Search for the cell housing the specified text and yield its (x, y) center coordinate. 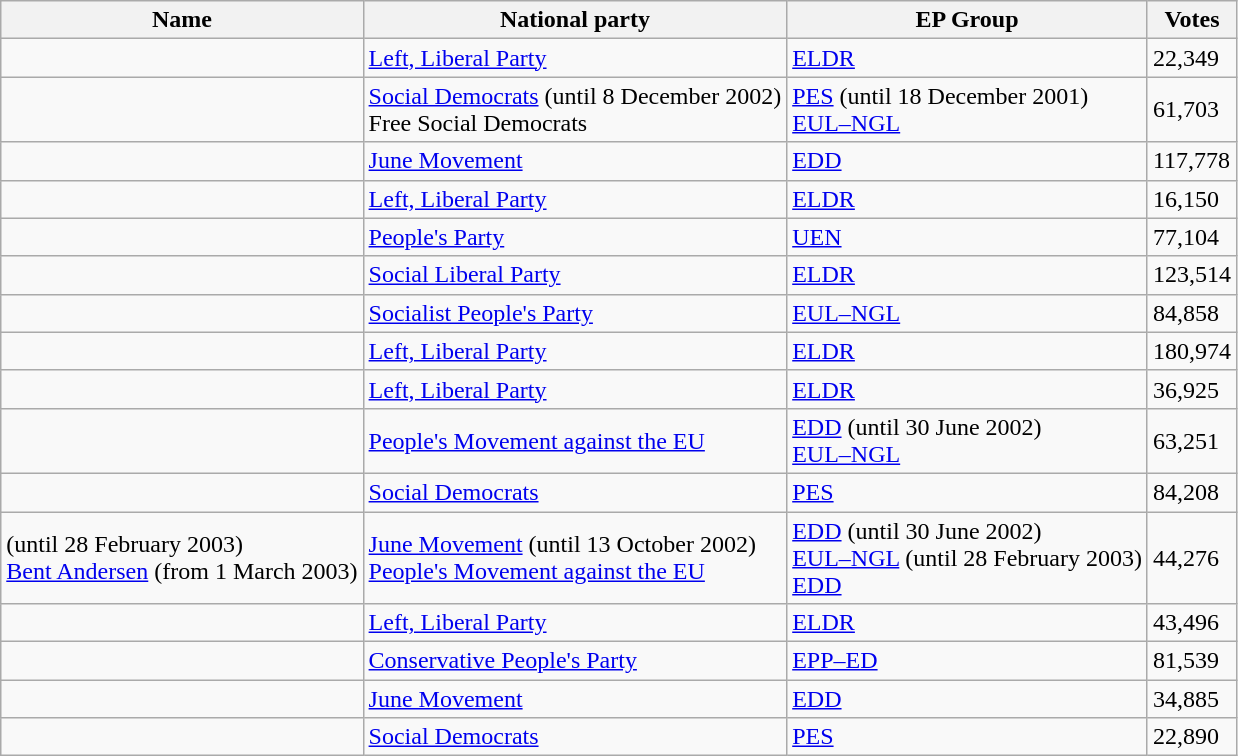
22,890 (1192, 737)
National party (575, 20)
81,539 (1192, 661)
Name (182, 20)
61,703 (1192, 110)
63,251 (1192, 440)
UEN (968, 237)
Socialist People's Party (575, 313)
36,925 (1192, 389)
June Movement (until 13 October 2002) People's Movement against the EU (575, 558)
34,885 (1192, 699)
PES (until 18 December 2001) EUL–NGL (968, 110)
(until 28 February 2003)Bent Andersen (from 1 March 2003) (182, 558)
180,974 (1192, 351)
84,858 (1192, 313)
People's Movement against the EU (575, 440)
EDD (until 30 June 2002) EUL–NGL (968, 440)
22,349 (1192, 58)
EPP–ED (968, 661)
77,104 (1192, 237)
44,276 (1192, 558)
123,514 (1192, 275)
People's Party (575, 237)
Social Democrats (until 8 December 2002) Free Social Democrats (575, 110)
43,496 (1192, 623)
16,150 (1192, 199)
Conservative People's Party (575, 661)
Votes (1192, 20)
Social Liberal Party (575, 275)
EP Group (968, 20)
117,778 (1192, 161)
EUL–NGL (968, 313)
EDD (until 30 June 2002) EUL–NGL (until 28 February 2003) EDD (968, 558)
84,208 (1192, 492)
